Return the (X, Y) coordinate for the center point of the cell that contains the specified text.  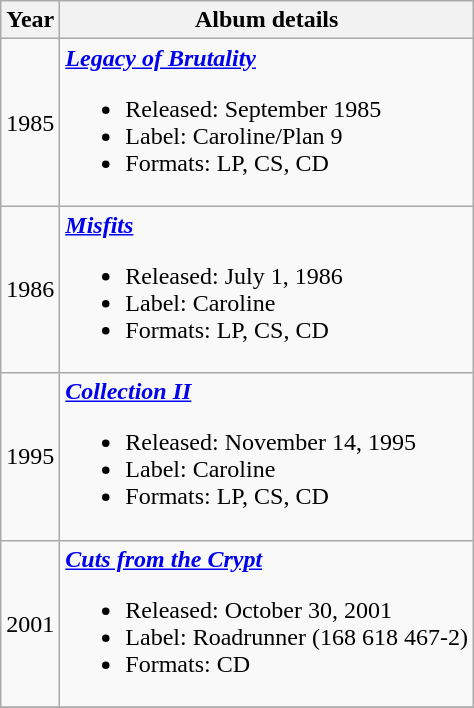
Legacy of BrutalityReleased: September 1985Label: Caroline/Plan 9Formats: LP, CS, CD (267, 122)
2001 (30, 624)
Year (30, 20)
Album details (267, 20)
1986 (30, 290)
Collection IIReleased: November 14, 1995Label: CarolineFormats: LP, CS, CD (267, 456)
1995 (30, 456)
Cuts from the CryptReleased: October 30, 2001Label: Roadrunner (168 618 467-2)Formats: CD (267, 624)
1985 (30, 122)
MisfitsReleased: July 1, 1986Label: CarolineFormats: LP, CS, CD (267, 290)
